Extract the (x, y) coordinate from the center of the cell holding the provided text.  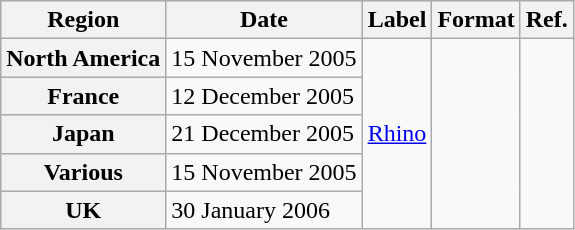
Region (84, 20)
Label (397, 20)
UK (84, 210)
Date (264, 20)
12 December 2005 (264, 96)
Rhino (397, 134)
21 December 2005 (264, 134)
Ref. (546, 20)
North America (84, 58)
France (84, 96)
30 January 2006 (264, 210)
Format (476, 20)
Various (84, 172)
Japan (84, 134)
